Capture the cell that displays the provided text and extract its [x, y] central coordinate. 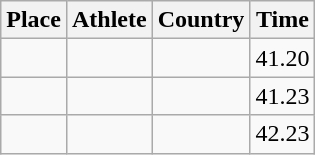
Time [282, 20]
Country [201, 20]
42.23 [282, 134]
41.20 [282, 58]
Athlete [109, 20]
41.23 [282, 96]
Place [34, 20]
